Output the [X, Y] coordinate of the center of the cell containing the given text.  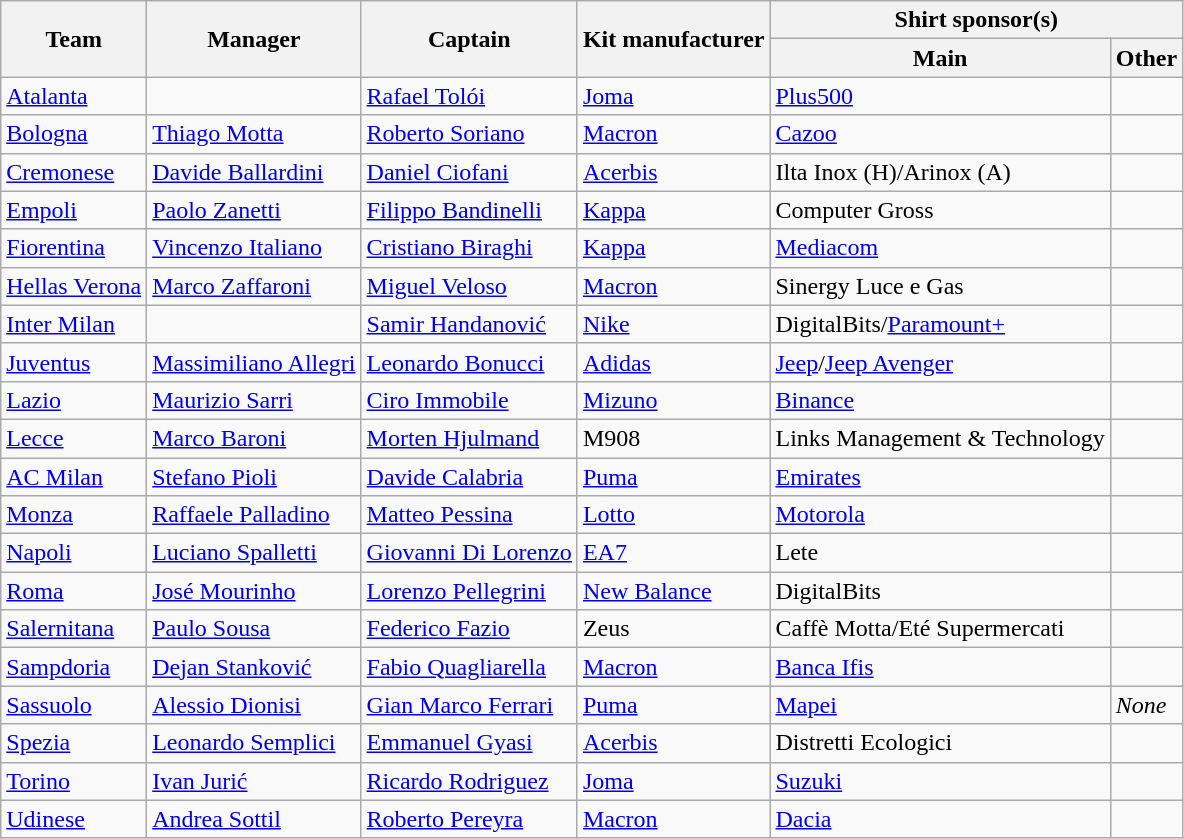
Maurizio Sarri [254, 400]
Matteo Pessina [469, 515]
Shirt sponsor(s) [976, 20]
Andrea Sottil [254, 819]
Napoli [74, 553]
Hellas Verona [74, 286]
Vincenzo Italiano [254, 248]
Massimiliano Allegri [254, 362]
Caffè Motta/Eté Supermercati [940, 629]
Ilta Inox (H)/Arinox (A) [940, 172]
Roberto Pereyra [469, 819]
Luciano Spalletti [254, 553]
Motorola [940, 515]
Plus500 [940, 96]
EA7 [674, 553]
Empoli [74, 210]
M908 [674, 438]
Fabio Quagliarella [469, 667]
Samir Handanović [469, 324]
Marco Baroni [254, 438]
None [1146, 705]
Paulo Sousa [254, 629]
Jeep/Jeep Avenger [940, 362]
Salernitana [74, 629]
Emmanuel Gyasi [469, 743]
Team [74, 39]
Lecce [74, 438]
Distretti Ecologici [940, 743]
Fiorentina [74, 248]
Ricardo Rodriguez [469, 781]
Giovanni Di Lorenzo [469, 553]
Rafael Tolói [469, 96]
Leonardo Bonucci [469, 362]
Alessio Dionisi [254, 705]
Cremonese [74, 172]
Emirates [940, 477]
Manager [254, 39]
Suzuki [940, 781]
Davide Ballardini [254, 172]
Lotto [674, 515]
Binance [940, 400]
Roma [74, 591]
Morten Hjulmand [469, 438]
Inter Milan [74, 324]
AC Milan [74, 477]
Torino [74, 781]
Leonardo Semplici [254, 743]
Lorenzo Pellegrini [469, 591]
Cristiano Biraghi [469, 248]
Zeus [674, 629]
Ivan Jurić [254, 781]
Daniel Ciofani [469, 172]
José Mourinho [254, 591]
Udinese [74, 819]
Gian Marco Ferrari [469, 705]
Miguel Veloso [469, 286]
Lete [940, 553]
Other [1146, 58]
Paolo Zanetti [254, 210]
Marco Zaffaroni [254, 286]
Mapei [940, 705]
Davide Calabria [469, 477]
New Balance [674, 591]
Main [940, 58]
Dejan Stanković [254, 667]
Links Management & Technology [940, 438]
Mizuno [674, 400]
Banca Ifis [940, 667]
Monza [74, 515]
Atalanta [74, 96]
Captain [469, 39]
Stefano Pioli [254, 477]
Kit manufacturer [674, 39]
Sassuolo [74, 705]
Adidas [674, 362]
Bologna [74, 134]
Cazoo [940, 134]
Sampdoria [74, 667]
Mediacom [940, 248]
Dacia [940, 819]
Lazio [74, 400]
Ciro Immobile [469, 400]
Thiago Motta [254, 134]
Federico Fazio [469, 629]
Filippo Bandinelli [469, 210]
Raffaele Palladino [254, 515]
DigitalBits/Paramount+ [940, 324]
DigitalBits [940, 591]
Nike [674, 324]
Sinergy Luce e Gas [940, 286]
Roberto Soriano [469, 134]
Computer Gross [940, 210]
Spezia [74, 743]
Juventus [74, 362]
